Search for the cell housing the specified text and yield its (x, y) center coordinate. 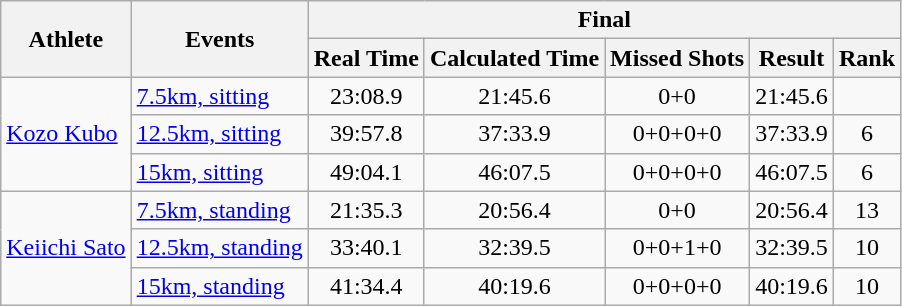
Kozo Kubo (66, 134)
Calculated Time (514, 58)
49:04.1 (366, 172)
Missed Shots (678, 58)
13 (866, 210)
12.5km, sitting (220, 134)
Rank (866, 58)
21:35.3 (366, 210)
0+0+1+0 (678, 248)
12.5km, standing (220, 248)
15km, standing (220, 286)
39:57.8 (366, 134)
41:34.4 (366, 286)
Result (792, 58)
Final (604, 20)
33:40.1 (366, 248)
Real Time (366, 58)
Events (220, 39)
15km, sitting (220, 172)
Athlete (66, 39)
7.5km, sitting (220, 96)
7.5km, standing (220, 210)
Keiichi Sato (66, 248)
23:08.9 (366, 96)
